Pinpoint the cell where the given text exists, returning its [x, y] midpoint coordinate. 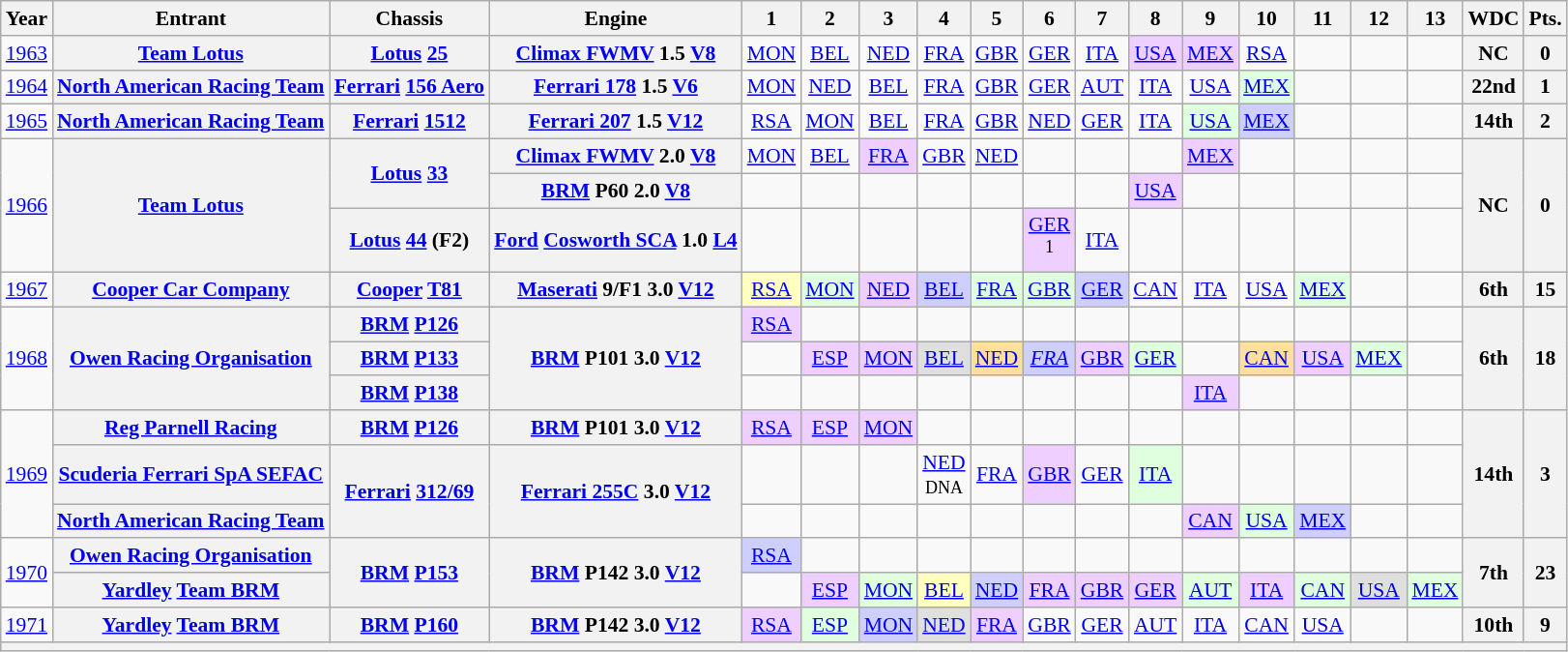
7th [1493, 573]
1970 [27, 573]
Scuderia Ferrari SpA SEFAC [191, 474]
Ferrari 178 1.5 V6 [615, 87]
Maserati 9/F1 3.0 V12 [615, 290]
Reg Parnell Racing [191, 428]
WDC [1493, 18]
6 [1050, 18]
Cooper Car Company [191, 290]
22nd [1493, 87]
8 [1155, 18]
13 [1435, 18]
1971 [27, 625]
10th [1493, 625]
1969 [27, 474]
Cooper T81 [410, 290]
23 [1545, 573]
1967 [27, 290]
BRM P138 [410, 394]
BRM P133 [410, 359]
Lotus 33 [410, 174]
Ferrari 312/69 [410, 491]
1968 [27, 358]
1963 [27, 53]
Lotus 25 [410, 53]
18 [1545, 358]
Ferrari 156 Aero [410, 87]
11 [1322, 18]
Ferrari 207 1.5 V12 [615, 122]
GER1 [1050, 240]
Entrant [191, 18]
NEDDNA [944, 474]
Engine [615, 18]
Lotus 44 (F2) [410, 240]
Pts. [1545, 18]
1964 [27, 87]
15 [1545, 290]
BRM P153 [410, 573]
Chassis [410, 18]
10 [1266, 18]
7 [1102, 18]
Climax FWMV 1.5 V8 [615, 53]
Ford Cosworth SCA 1.0 L4 [615, 240]
5 [998, 18]
Ferrari 1512 [410, 122]
1966 [27, 206]
12 [1379, 18]
1965 [27, 122]
BRM P60 2.0 V8 [615, 191]
4 [944, 18]
Ferrari 255C 3.0 V12 [615, 491]
Year [27, 18]
BRM P160 [410, 625]
Climax FWMV 2.0 V8 [615, 157]
